Output the (x, y) coordinate of the center of the cell containing the given text.  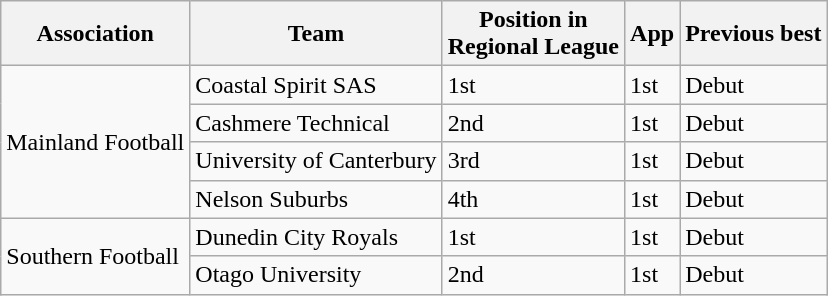
Nelson Suburbs (316, 199)
Cashmere Technical (316, 123)
Otago University (316, 275)
App (652, 34)
Coastal Spirit SAS (316, 85)
Association (96, 34)
Southern Football (96, 256)
3rd (533, 161)
Dunedin City Royals (316, 237)
Previous best (754, 34)
Position inRegional League (533, 34)
Mainland Football (96, 142)
Team (316, 34)
University of Canterbury (316, 161)
4th (533, 199)
